Return [X, Y] of the center of cell containing provided text 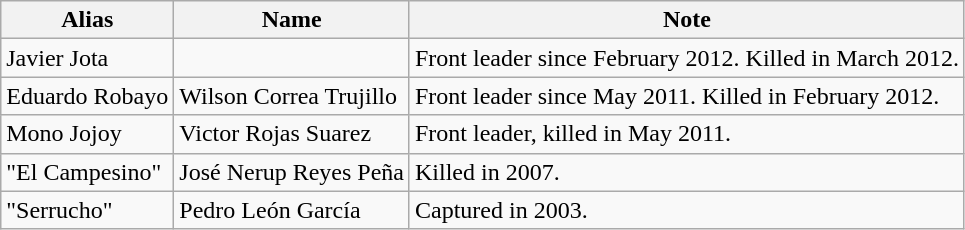
Front leader since February 2012. Killed in March 2012. [686, 58]
Front leader since May 2011. Killed in February 2012. [686, 96]
Front leader, killed in May 2011. [686, 134]
Captured in 2003. [686, 210]
Name [292, 20]
Alias [88, 20]
Pedro León García [292, 210]
Note [686, 20]
"Serrucho" [88, 210]
Killed in 2007. [686, 172]
Eduardo Robayo [88, 96]
Wilson Correa Trujillo [292, 96]
Javier Jota [88, 58]
"El Campesino" [88, 172]
Mono Jojoy [88, 134]
Victor Rojas Suarez [292, 134]
José Nerup Reyes Peña [292, 172]
